Identify which cell holds the provided text, then report its [X, Y] central coordinate. 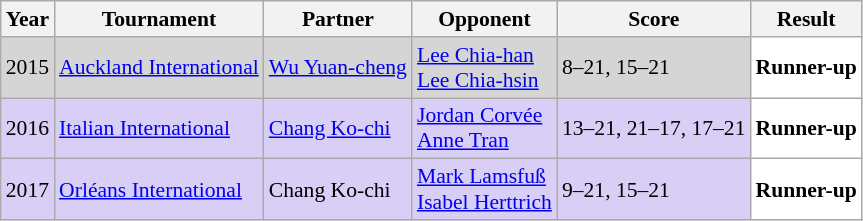
Year [28, 19]
Tournament [159, 19]
2016 [28, 128]
2015 [28, 68]
Lee Chia-han Lee Chia-hsin [484, 68]
Partner [338, 19]
Jordan Corvée Anne Tran [484, 128]
Opponent [484, 19]
Wu Yuan-cheng [338, 68]
Result [806, 19]
Auckland International [159, 68]
Mark Lamsfuß Isabel Herttrich [484, 190]
Score [654, 19]
13–21, 21–17, 17–21 [654, 128]
Orléans International [159, 190]
9–21, 15–21 [654, 190]
Italian International [159, 128]
8–21, 15–21 [654, 68]
2017 [28, 190]
